Extract the (x, y) coordinate from the center of the cell holding the provided text.  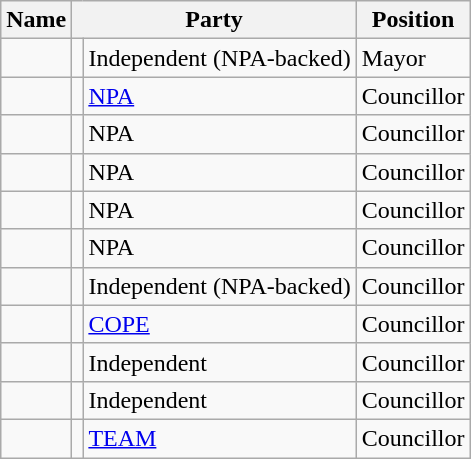
Position (413, 20)
Name (36, 20)
Party (214, 20)
COPE (220, 324)
Mayor (413, 58)
TEAM (220, 438)
